For the text-containing cell, return its midpoint in [x, y] coordinate format. 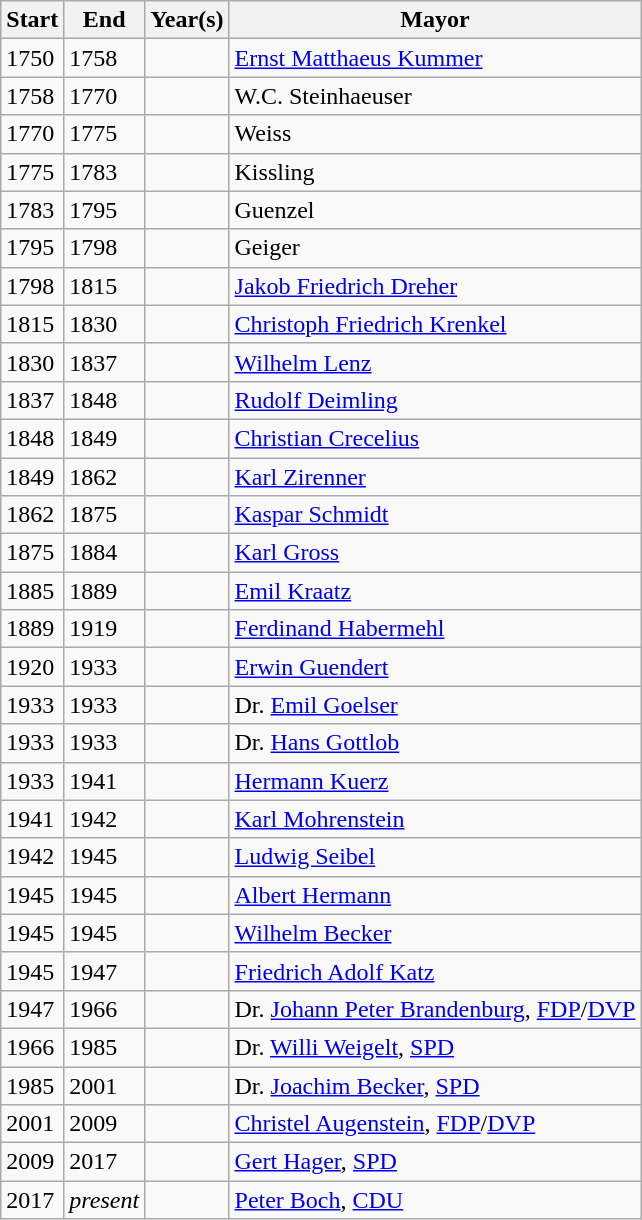
Rudolf Deimling [435, 400]
Weiss [435, 134]
Albert Hermann [435, 895]
Dr. Hans Gottlob [435, 743]
1885 [32, 591]
Wilhelm Becker [435, 933]
Erwin Guendert [435, 667]
Hermann Kuerz [435, 781]
Kaspar Schmidt [435, 515]
Christel Augenstein, FDP/DVP [435, 1124]
Start [32, 20]
Kissling [435, 172]
End [104, 20]
Peter Boch, CDU [435, 1200]
present [104, 1200]
W.C. Steinhaeuser [435, 96]
Wilhelm Lenz [435, 362]
Geiger [435, 248]
Ernst Matthaeus Kummer [435, 58]
Dr. Willi Weigelt, SPD [435, 1047]
1884 [104, 553]
Friedrich Adolf Katz [435, 971]
Dr. Johann Peter Brandenburg, FDP/DVP [435, 1009]
Dr. Emil Goelser [435, 705]
1750 [32, 58]
Year(s) [187, 20]
Christian Crecelius [435, 438]
Karl Zirenner [435, 477]
Christoph Friedrich Krenkel [435, 324]
Ferdinand Habermehl [435, 629]
Dr. Joachim Becker, SPD [435, 1085]
Jakob Friedrich Dreher [435, 286]
Karl Mohrenstein [435, 819]
1919 [104, 629]
Mayor [435, 20]
1920 [32, 667]
Guenzel [435, 210]
Emil Kraatz [435, 591]
Ludwig Seibel [435, 857]
Gert Hager, SPD [435, 1162]
Karl Gross [435, 553]
